Determine the (X, Y) coordinate at the center of the cell enclosing the given text.  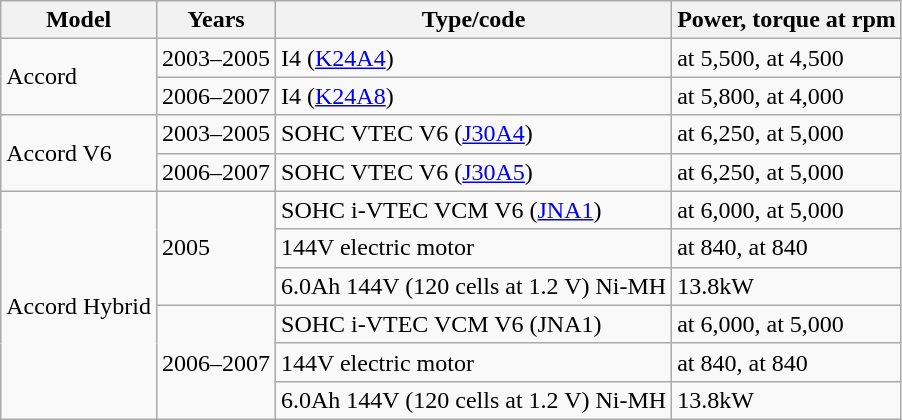
I4 (K24A4) (474, 58)
Accord Hybrid (79, 305)
Model (79, 20)
at 5,500, at 4,500 (787, 58)
at 5,800, at 4,000 (787, 96)
SOHC VTEC V6 (J30A4) (474, 134)
I4 (K24A8) (474, 96)
Power, torque at rpm (787, 20)
Accord V6 (79, 153)
Years (216, 20)
2005 (216, 248)
Type/code (474, 20)
SOHC VTEC V6 (J30A5) (474, 172)
Accord (79, 77)
